Pinpoint the cell where the given text exists, returning its (x, y) midpoint coordinate. 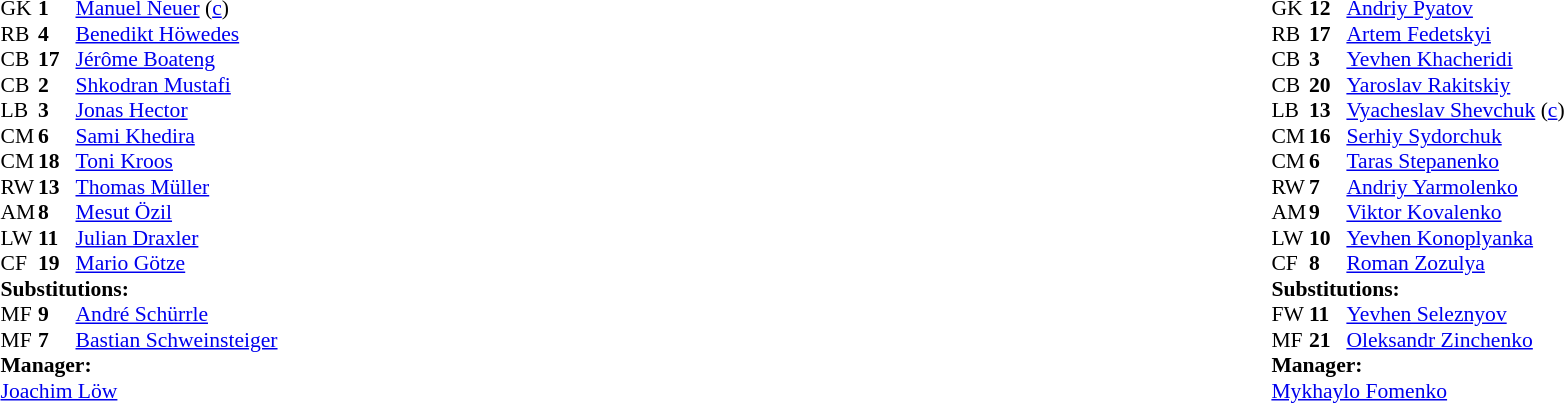
Sami Khedira (177, 136)
Toni Kroos (177, 161)
4 (57, 34)
Andriy Yarmolenko (1455, 187)
Thomas Müller (177, 187)
Yevhen Konoplyanka (1455, 238)
2 (57, 85)
Jonas Hector (177, 111)
16 (1328, 136)
10 (1328, 238)
Vyacheslav Shevchuk (c) (1455, 111)
FW (1290, 315)
20 (1328, 85)
Benedikt Höwedes (177, 34)
André Schürrle (177, 315)
18 (57, 161)
Bastian Schweinsteiger (177, 340)
Yaroslav Rakitskiy (1455, 85)
Shkodran Mustafi (177, 85)
Julian Draxler (177, 238)
Artem Fedetskyi (1455, 34)
Serhiy Sydorchuk (1455, 136)
Jérôme Boateng (177, 59)
Roman Zozulya (1455, 263)
Yevhen Khacheridi (1455, 59)
Taras Stepanenko (1455, 161)
Yevhen Seleznyov (1455, 315)
19 (57, 263)
21 (1328, 340)
Mario Götze (177, 263)
Viktor Kovalenko (1455, 213)
Oleksandr Zinchenko (1455, 340)
Mesut Özil (177, 213)
